Scan for the cell matching the given text and deliver its (x, y) coordinate at center. 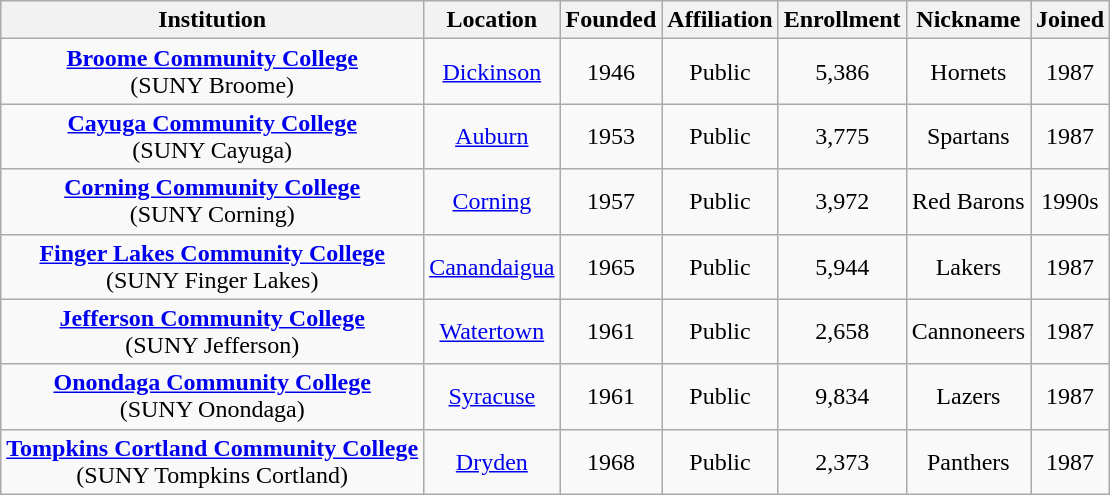
Cayuga Community College(SUNY Cayuga) (212, 136)
Cannoneers (968, 332)
Dryden (492, 462)
Institution (212, 20)
1968 (611, 462)
Panthers (968, 462)
Spartans (968, 136)
Lakers (968, 266)
Dickinson (492, 72)
Founded (611, 20)
Canandaigua (492, 266)
Lazers (968, 396)
2,658 (842, 332)
1957 (611, 202)
Tompkins Cortland Community College(SUNY Tompkins Cortland) (212, 462)
3,775 (842, 136)
3,972 (842, 202)
1953 (611, 136)
Broome Community College(SUNY Broome) (212, 72)
1965 (611, 266)
Syracuse (492, 396)
Auburn (492, 136)
Affiliation (720, 20)
Hornets (968, 72)
Location (492, 20)
Red Barons (968, 202)
Enrollment (842, 20)
1946 (611, 72)
Onondaga Community College(SUNY Onondaga) (212, 396)
Corning (492, 202)
Nickname (968, 20)
Corning Community College(SUNY Corning) (212, 202)
1990s (1070, 202)
9,834 (842, 396)
Jefferson Community College(SUNY Jefferson) (212, 332)
Watertown (492, 332)
2,373 (842, 462)
Finger Lakes Community College(SUNY Finger Lakes) (212, 266)
5,944 (842, 266)
5,386 (842, 72)
Joined (1070, 20)
